Search for the cell housing the specified text and yield its [X, Y] center coordinate. 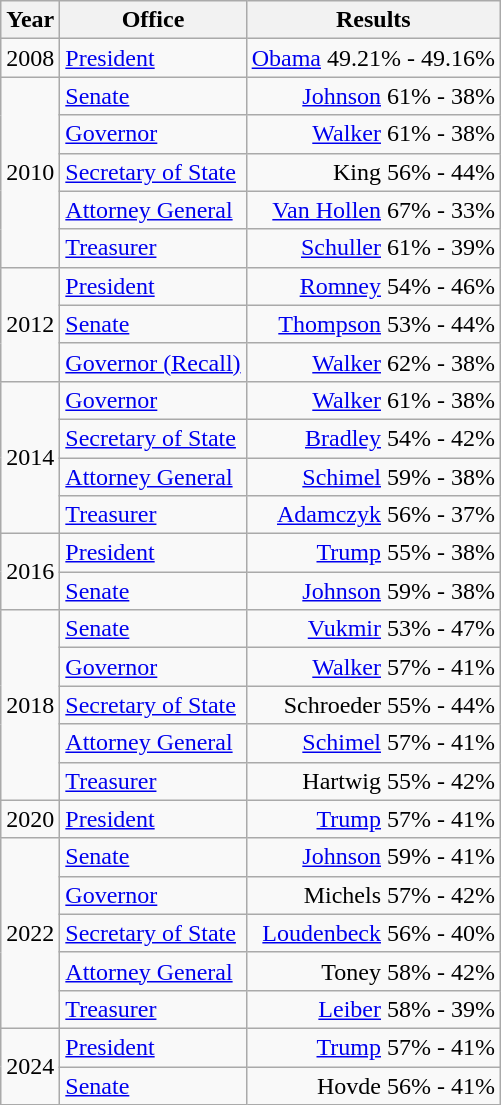
Van Hollen 67% - 33% [373, 210]
2012 [30, 324]
Walker 62% - 38% [373, 362]
Trump 55% - 38% [373, 553]
2014 [30, 457]
Schimel 57% - 41% [373, 743]
Thompson 53% - 44% [373, 324]
Walker 57% - 41% [373, 667]
Johnson 59% - 41% [373, 857]
Obama 49.21% - 49.16% [373, 58]
2022 [30, 933]
Results [373, 20]
Michels 57% - 42% [373, 895]
Loudenbeck 56% - 40% [373, 933]
Adamczyk 56% - 37% [373, 515]
Toney 58% - 42% [373, 971]
Year [30, 20]
Leiber 58% - 39% [373, 1009]
2018 [30, 705]
Schroeder 55% - 44% [373, 705]
Schimel 59% - 38% [373, 477]
Hartwig 55% - 42% [373, 781]
Hovde 56% - 41% [373, 1085]
2010 [30, 172]
Office [153, 20]
2016 [30, 572]
Schuller 61% - 39% [373, 248]
2020 [30, 819]
Johnson 59% - 38% [373, 591]
Bradley 54% - 42% [373, 438]
King 56% - 44% [373, 172]
2008 [30, 58]
Vukmir 53% - 47% [373, 629]
Johnson 61% - 38% [373, 96]
Romney 54% - 46% [373, 286]
Governor (Recall) [153, 362]
2024 [30, 1066]
